From the cell containing the given text, extract its center point as (x, y) coordinate. 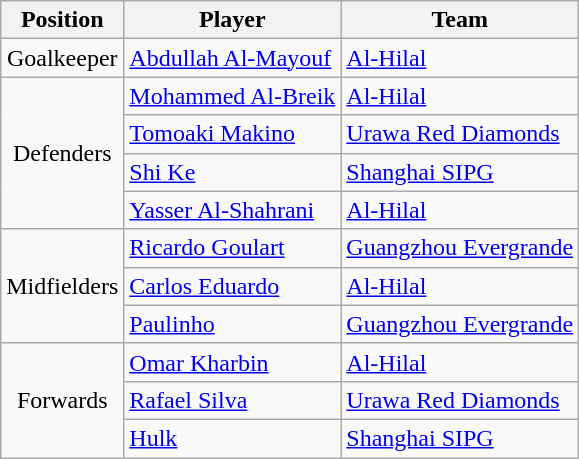
Carlos Eduardo (232, 286)
Mohammed Al-Breik (232, 96)
Midfielders (62, 286)
Paulinho (232, 324)
Tomoaki Makino (232, 134)
Ricardo Goulart (232, 248)
Rafael Silva (232, 400)
Abdullah Al-Mayouf (232, 58)
Omar Kharbin (232, 362)
Forwards (62, 400)
Shi Ke (232, 172)
Position (62, 20)
Hulk (232, 438)
Player (232, 20)
Team (460, 20)
Defenders (62, 153)
Goalkeeper (62, 58)
Yasser Al-Shahrani (232, 210)
